Detect which cell encompasses the target text, then output its [X, Y] center coordinate. 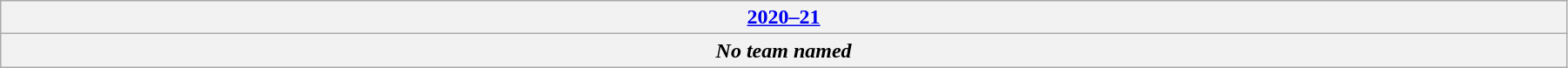
No team named [784, 51]
2020–21 [784, 17]
